Determine the [x, y] coordinate at the center of the cell enclosing the given text.  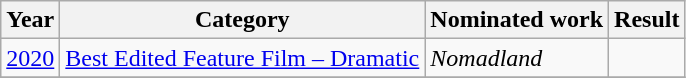
2020 [30, 58]
Result [647, 20]
Category [242, 20]
Nominated work [517, 20]
Year [30, 20]
Best Edited Feature Film – Dramatic [242, 58]
Nomadland [517, 58]
